Scan for the cell matching the given text and deliver its [X, Y] coordinate at center. 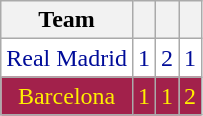
Real Madrid [67, 58]
Team [67, 20]
Barcelona [67, 96]
